Return the [X, Y] coordinate for the center point of the cell that contains the specified text.  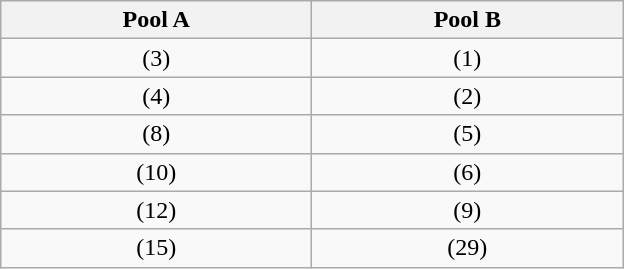
(1) [468, 58]
(4) [156, 96]
(10) [156, 172]
(15) [156, 248]
(5) [468, 134]
(8) [156, 134]
(29) [468, 248]
(2) [468, 96]
(6) [468, 172]
(12) [156, 210]
(9) [468, 210]
Pool B [468, 20]
(3) [156, 58]
Pool A [156, 20]
